Determine the (X, Y) coordinate at the center of the cell enclosing the given text.  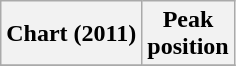
Chart (2011) (72, 34)
Peakposition (188, 34)
